From the cell containing the given text, extract its center point as (X, Y) coordinate. 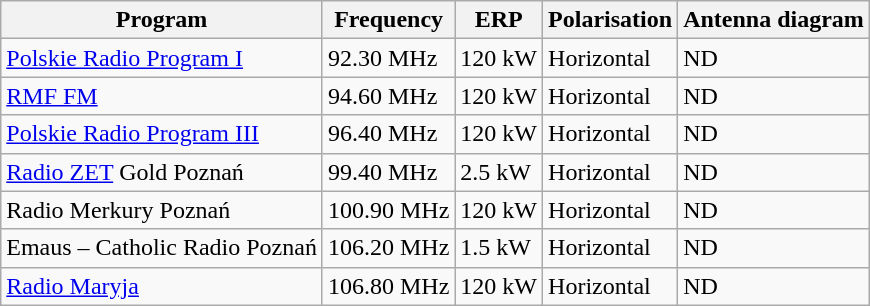
Polskie Radio Program III (162, 134)
99.40 MHz (388, 172)
94.60 MHz (388, 96)
1.5 kW (499, 248)
Radio Merkury Poznań (162, 210)
Emaus – Catholic Radio Poznań (162, 248)
92.30 MHz (388, 58)
Antenna diagram (774, 20)
Polarisation (610, 20)
Frequency (388, 20)
96.40 MHz (388, 134)
Radio Maryja (162, 286)
Program (162, 20)
106.20 MHz (388, 248)
100.90 MHz (388, 210)
RMF FM (162, 96)
106.80 MHz (388, 286)
ERP (499, 20)
Radio ZET Gold Poznań (162, 172)
2.5 kW (499, 172)
Polskie Radio Program I (162, 58)
